Locate the cell with the specified text and output its (x, y) center coordinate. 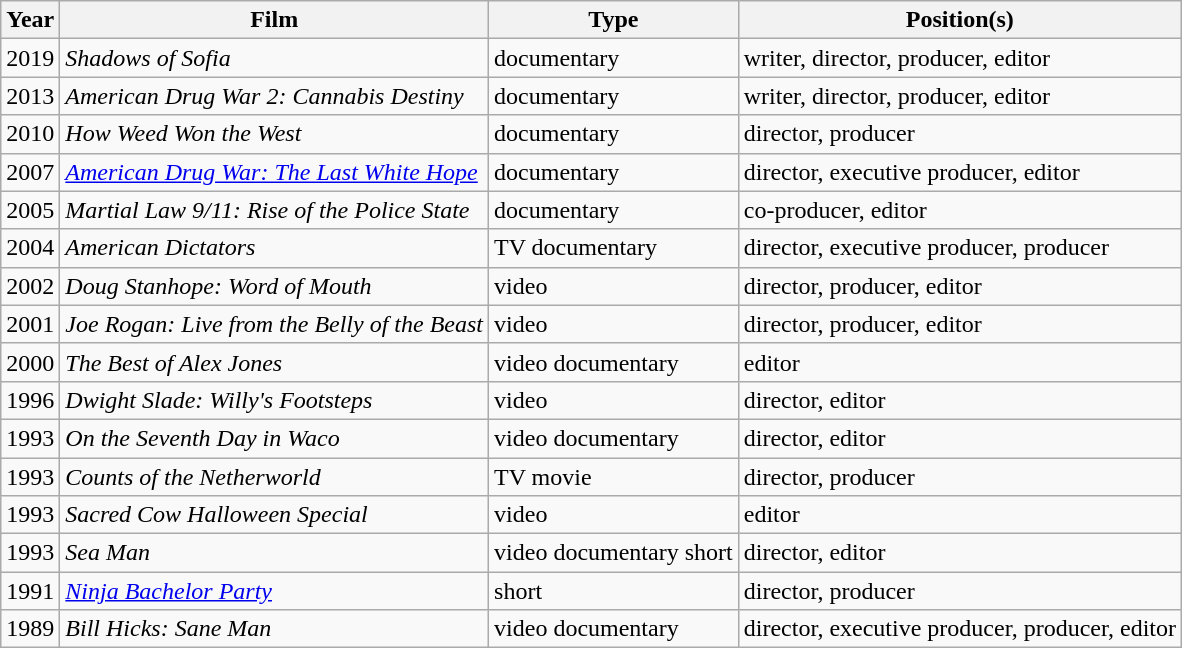
director, executive producer, editor (960, 172)
2007 (30, 172)
2010 (30, 134)
Joe Rogan: Live from the Belly of the Beast (274, 324)
American Drug War 2: Cannabis Destiny (274, 96)
Doug Stanhope: Word of Mouth (274, 286)
co-producer, editor (960, 210)
short (614, 591)
2002 (30, 286)
director, executive producer, producer, editor (960, 629)
video documentary short (614, 553)
2019 (30, 58)
1991 (30, 591)
TV documentary (614, 248)
Ninja Bachelor Party (274, 591)
Film (274, 20)
How Weed Won the West (274, 134)
Sacred Cow Halloween Special (274, 515)
Year (30, 20)
On the Seventh Day in Waco (274, 438)
TV movie (614, 477)
Martial Law 9/11: Rise of the Police State (274, 210)
Dwight Slade: Willy's Footsteps (274, 400)
2005 (30, 210)
Shadows of Sofia (274, 58)
1989 (30, 629)
American Dictators (274, 248)
Type (614, 20)
2013 (30, 96)
director, executive producer, producer (960, 248)
The Best of Alex Jones (274, 362)
Bill Hicks: Sane Man (274, 629)
2004 (30, 248)
American Drug War: The Last White Hope (274, 172)
1996 (30, 400)
Sea Man (274, 553)
2001 (30, 324)
2000 (30, 362)
Counts of the Netherworld (274, 477)
Position(s) (960, 20)
